Find where the given text appears and provide that cell's center as (x, y) coordinate. 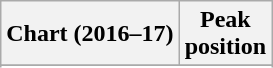
Chart (2016–17) (90, 34)
Peak position (225, 34)
